Pinpoint the cell where the given text exists, returning its (x, y) midpoint coordinate. 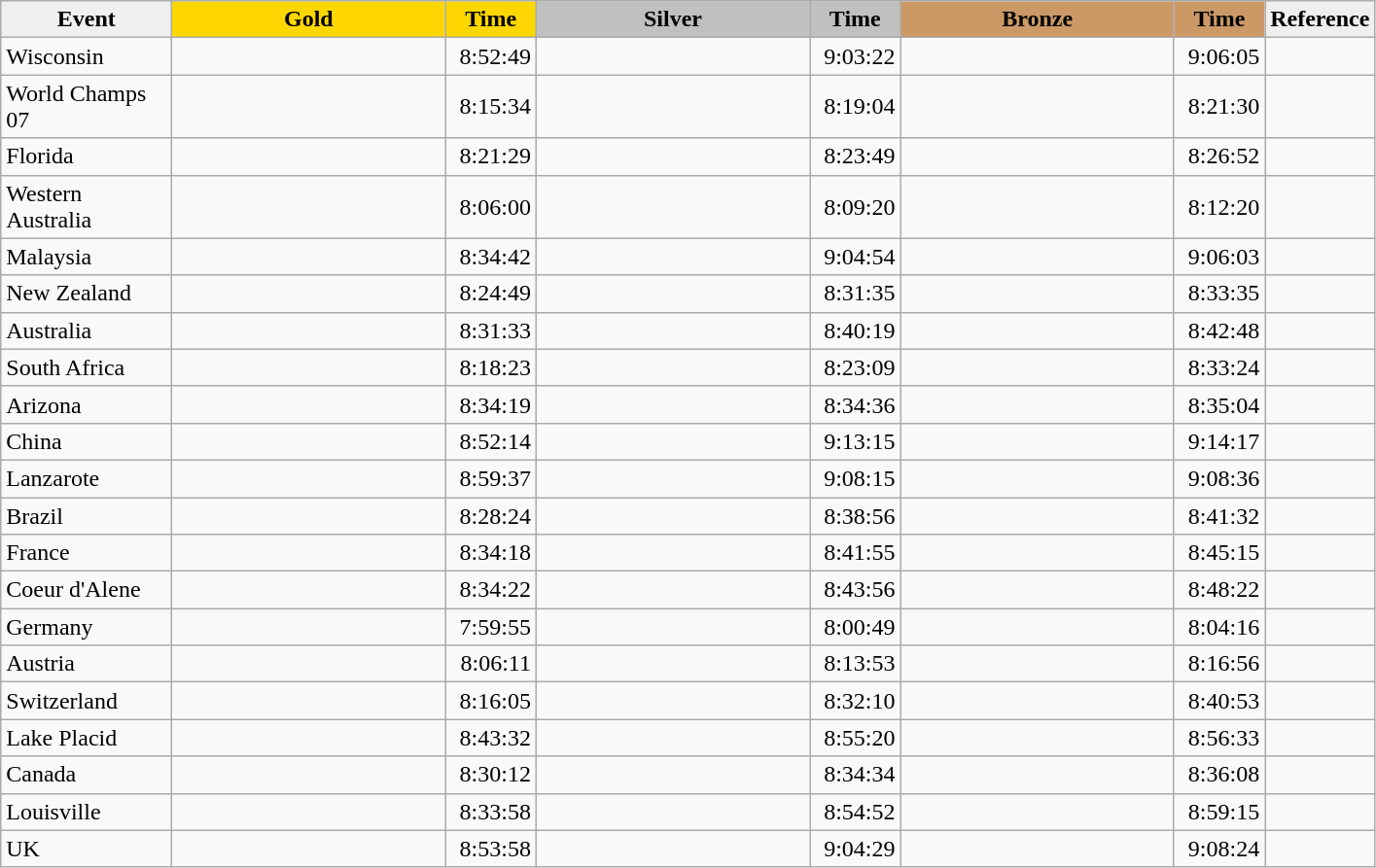
Silver (673, 19)
9:06:05 (1219, 56)
8:40:19 (855, 330)
8:40:53 (1219, 701)
8:32:10 (855, 701)
Canada (87, 775)
Western Australia (87, 206)
UK (87, 849)
Louisville (87, 812)
8:15:34 (491, 107)
8:30:12 (491, 775)
8:41:55 (855, 553)
Brazil (87, 516)
8:53:58 (491, 849)
Arizona (87, 404)
South Africa (87, 367)
Switzerland (87, 701)
8:54:52 (855, 812)
Bronze (1037, 19)
8:38:56 (855, 516)
9:06:03 (1219, 257)
8:00:49 (855, 627)
8:56:33 (1219, 738)
8:45:15 (1219, 553)
8:21:30 (1219, 107)
8:28:24 (491, 516)
8:34:36 (855, 404)
8:26:52 (1219, 156)
9:13:15 (855, 441)
9:08:24 (1219, 849)
France (87, 553)
8:19:04 (855, 107)
8:43:32 (491, 738)
9:14:17 (1219, 441)
8:06:00 (491, 206)
8:35:04 (1219, 404)
8:23:49 (855, 156)
8:06:11 (491, 664)
8:34:19 (491, 404)
9:04:54 (855, 257)
8:12:20 (1219, 206)
8:09:20 (855, 206)
9:04:29 (855, 849)
Coeur d'Alene (87, 590)
8:34:18 (491, 553)
8:34:34 (855, 775)
8:41:32 (1219, 516)
7:59:55 (491, 627)
8:23:09 (855, 367)
Australia (87, 330)
8:16:56 (1219, 664)
8:24:49 (491, 294)
New Zealand (87, 294)
9:08:15 (855, 478)
8:42:48 (1219, 330)
World Champs 07 (87, 107)
8:33:35 (1219, 294)
8:52:49 (491, 56)
8:16:05 (491, 701)
8:33:24 (1219, 367)
China (87, 441)
8:59:37 (491, 478)
8:33:58 (491, 812)
Reference (1321, 19)
Germany (87, 627)
8:59:15 (1219, 812)
8:36:08 (1219, 775)
8:55:20 (855, 738)
8:21:29 (491, 156)
8:18:23 (491, 367)
8:43:56 (855, 590)
8:48:22 (1219, 590)
8:34:22 (491, 590)
8:34:42 (491, 257)
8:31:33 (491, 330)
Gold (309, 19)
Lake Placid (87, 738)
9:08:36 (1219, 478)
8:31:35 (855, 294)
Event (87, 19)
Wisconsin (87, 56)
9:03:22 (855, 56)
Lanzarote (87, 478)
8:04:16 (1219, 627)
Austria (87, 664)
8:52:14 (491, 441)
8:13:53 (855, 664)
Florida (87, 156)
Malaysia (87, 257)
